Capture the cell that displays the provided text and extract its [X, Y] central coordinate. 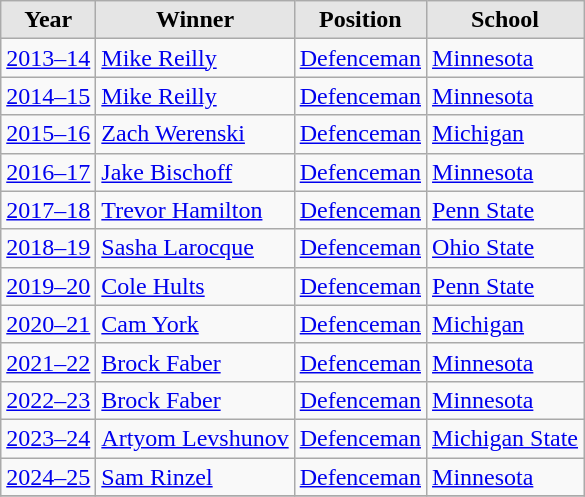
Position [360, 20]
2016–17 [48, 172]
Jake Bischoff [195, 172]
2022–23 [48, 400]
2023–24 [48, 438]
2020–21 [48, 324]
Cam York [195, 324]
2024–25 [48, 477]
2014–15 [48, 96]
2021–22 [48, 362]
2019–20 [48, 286]
Cole Hults [195, 286]
Artyom Levshunov [195, 438]
School [506, 20]
Winner [195, 20]
2013–14 [48, 58]
Year [48, 20]
Zach Werenski [195, 134]
2017–18 [48, 210]
2015–16 [48, 134]
Trevor Hamilton [195, 210]
Michigan State [506, 438]
Sam Rinzel [195, 477]
2018–19 [48, 248]
Sasha Larocque [195, 248]
Ohio State [506, 248]
